Pinpoint the cell where the given text exists, returning its [X, Y] midpoint coordinate. 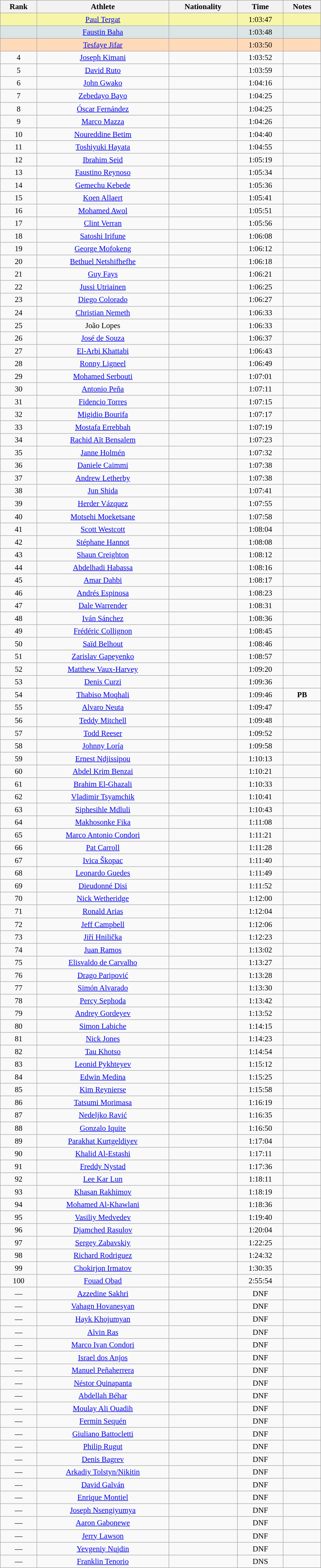
6 [19, 83]
71 [19, 911]
1:08:12 [260, 555]
Parakhat Kurtgeldiyev [103, 1141]
Dieudonné Disi [103, 886]
Moulay Ali Ouadih [103, 1408]
1:06:25 [260, 287]
David Ruto [103, 71]
Leonid Pykhteyev [103, 1064]
76 [19, 975]
36 [19, 465]
Hayk Khojumyan [103, 1319]
45 [19, 580]
1:06:08 [260, 236]
Siphesihle Mdluli [103, 809]
Edwin Medina [103, 1077]
Alvaro Neuta [103, 708]
73 [19, 937]
21 [19, 274]
1:18:36 [260, 1205]
José de Souza [103, 338]
75 [19, 962]
1:08:45 [260, 631]
1:03:50 [260, 45]
Diego Colorado [103, 300]
PB [302, 695]
1:13:28 [260, 975]
42 [19, 542]
51 [19, 657]
1:16:19 [260, 1103]
1:06:21 [260, 274]
Dale Warrender [103, 606]
69 [19, 886]
Vasiliy Medvedev [103, 1217]
Vahagn Hovanesyan [103, 1307]
Antonio Peña [103, 389]
12 [19, 160]
89 [19, 1141]
24 [19, 313]
Jun Shida [103, 491]
Enrique Montiel [103, 1497]
Ibrahim Seid [103, 160]
Khasan Rakhimov [103, 1192]
8 [19, 109]
1:12:06 [260, 924]
43 [19, 555]
10 [19, 134]
1:08:17 [260, 580]
60 [19, 771]
Noureddine Betim [103, 134]
Nick Jones [103, 1039]
1:11:40 [260, 861]
1:10:21 [260, 771]
Azzedine Sakhri [103, 1294]
Rachid Aït Bensalem [103, 440]
57 [19, 733]
1:05:41 [260, 198]
29 [19, 376]
77 [19, 988]
Zarislav Gapeyenko [103, 657]
1:08:46 [260, 644]
1:09:46 [260, 695]
Joseph Nsengiyumya [103, 1510]
1:09:47 [260, 708]
1:09:36 [260, 682]
81 [19, 1039]
1:11:52 [260, 886]
1:15:25 [260, 1077]
79 [19, 1013]
92 [19, 1179]
Marco Antonio Condori [103, 835]
Kim Reynierse [103, 1090]
55 [19, 708]
Bethuel Netshifhefhe [103, 262]
Matthew Vaux-Harvey [103, 669]
1:19:40 [260, 1217]
Yevgeniy Nujdin [103, 1549]
Marco Mazza [103, 121]
Sergey Zabavskiy [103, 1243]
1:08:16 [260, 567]
1:07:19 [260, 427]
Johnny Loría [103, 746]
Chokirjon Irmatov [103, 1268]
1:09:52 [260, 733]
48 [19, 618]
1:05:56 [260, 223]
1:14:15 [260, 1026]
9 [19, 121]
Tatsumi Morimasa [103, 1103]
87 [19, 1115]
Faustino Reynoso [103, 173]
Drago Paripović [103, 975]
98 [19, 1255]
30 [19, 389]
Óscar Fernández [103, 109]
Jiří Hnilička [103, 937]
Herder Vázquez [103, 504]
1:07:55 [260, 504]
1:12:23 [260, 937]
1:12:00 [260, 899]
Freddy Nystad [103, 1166]
Stéphane Hannot [103, 542]
1:07:23 [260, 440]
66 [19, 848]
Amar Dahbi [103, 580]
Rank [19, 7]
47 [19, 606]
Andrew Letherby [103, 478]
João Lopes [103, 325]
1:17:11 [260, 1153]
15 [19, 198]
Franklin Tenorio [103, 1561]
1:08:36 [260, 618]
Ernest Ndjissipou [103, 759]
Shaun Creighton [103, 555]
Pat Carroll [103, 848]
Simón Alvarado [103, 988]
59 [19, 759]
Andrés Espinosa [103, 593]
1:03:47 [260, 20]
Richard Rodriguez [103, 1255]
Gonzalo Iquite [103, 1128]
1:14:54 [260, 1052]
Janne Holmén [103, 453]
1:05:36 [260, 185]
Giuliano Battocletti [103, 1434]
George Mofokeng [103, 249]
Juan Ramos [103, 950]
22 [19, 287]
1:06:27 [260, 300]
56 [19, 720]
Nationality [203, 7]
1:07:11 [260, 389]
84 [19, 1077]
Arkadiy Tolstyn/Nikitin [103, 1472]
94 [19, 1205]
Alvin Ras [103, 1332]
14 [19, 185]
1:11:21 [260, 835]
1:16:50 [260, 1128]
Mohamed Serbouti [103, 376]
1:17:04 [260, 1141]
1:05:34 [260, 173]
96 [19, 1230]
Thabiso Moqhali [103, 695]
Mohamed Awol [103, 210]
19 [19, 249]
41 [19, 529]
Faustin Baha [103, 32]
26 [19, 338]
5 [19, 71]
Frédéric Collignon [103, 631]
1:04:26 [260, 121]
44 [19, 567]
62 [19, 797]
1:08:31 [260, 606]
David Galván [103, 1485]
Gemechu Kebede [103, 185]
Todd Reeser [103, 733]
1:13:27 [260, 962]
65 [19, 835]
61 [19, 784]
Toshiyuki Hayata [103, 147]
1:07:58 [260, 517]
4 [19, 58]
Denis Curzi [103, 682]
Satoshi Irifune [103, 236]
Aaron Gabonewe [103, 1523]
Mohamed Al-Khawlani [103, 1205]
Paul Tergat [103, 20]
68 [19, 873]
97 [19, 1243]
85 [19, 1090]
Daniele Caimmi [103, 465]
Vladimir Tsyamchik [103, 797]
Joseph Kimani [103, 58]
Christian Nemeth [103, 313]
1:03:48 [260, 32]
1:24:32 [260, 1255]
39 [19, 504]
Lee Kar Lun [103, 1179]
1:09:58 [260, 746]
37 [19, 478]
78 [19, 1001]
35 [19, 453]
91 [19, 1166]
58 [19, 746]
Migidio Bourifa [103, 415]
67 [19, 861]
1:05:51 [260, 210]
2:55:54 [260, 1281]
50 [19, 644]
1:13:30 [260, 988]
Jeff Campbell [103, 924]
Philip Rugut [103, 1447]
1:15:58 [260, 1090]
1:22:25 [260, 1243]
Marco Ivan Condori [103, 1345]
49 [19, 631]
Guy Fays [103, 274]
1:07:41 [260, 491]
1:08:08 [260, 542]
1:03:52 [260, 58]
86 [19, 1103]
1:15:12 [260, 1064]
54 [19, 695]
Elisvaldo de Carvalho [103, 962]
13 [19, 173]
27 [19, 351]
33 [19, 427]
Khalid Al-Estashi [103, 1153]
16 [19, 210]
99 [19, 1268]
23 [19, 300]
1:17:36 [260, 1166]
Manuel Peñaherrera [103, 1370]
93 [19, 1192]
1:04:16 [260, 83]
1:20:04 [260, 1230]
34 [19, 440]
1:09:48 [260, 720]
Mostafa Errebbah [103, 427]
Koen Allaert [103, 198]
82 [19, 1052]
1:10:13 [260, 759]
1:06:12 [260, 249]
1:13:42 [260, 1001]
1:14:23 [260, 1039]
100 [19, 1281]
1:03:59 [260, 71]
1:13:02 [260, 950]
Jerry Lawson [103, 1536]
83 [19, 1064]
1:08:23 [260, 593]
1:18:11 [260, 1179]
Djamched Rasulov [103, 1230]
Brahim El-Ghazali [103, 784]
Denis Bagrev [103, 1460]
1:08:04 [260, 529]
John Gwako [103, 83]
Tau Khotso [103, 1052]
95 [19, 1217]
Fouad Obad [103, 1281]
1:07:15 [260, 402]
El-Arbi Khattabi [103, 351]
Saïd Belhout [103, 644]
1:10:33 [260, 784]
Simon Labiche [103, 1026]
63 [19, 809]
Leonardo Guedes [103, 873]
Ronny Ligneel [103, 364]
Jussi Utriainen [103, 287]
31 [19, 402]
1:10:41 [260, 797]
Makhosonke Fika [103, 822]
53 [19, 682]
1:06:43 [260, 351]
1:13:52 [260, 1013]
Athlete [103, 7]
18 [19, 236]
1:06:37 [260, 338]
Fermin Sequén [103, 1421]
20 [19, 262]
52 [19, 669]
Scott Westcott [103, 529]
Tesfaye Jifar [103, 45]
Abdel Krim Benzai [103, 771]
Clint Verran [103, 223]
1:16:35 [260, 1115]
1:09:20 [260, 669]
Iván Sánchez [103, 618]
1:05:19 [260, 160]
Teddy Mitchell [103, 720]
32 [19, 415]
7 [19, 96]
72 [19, 924]
1:08:57 [260, 657]
17 [19, 223]
1:18:19 [260, 1192]
74 [19, 950]
Andrey Gordeyev [103, 1013]
Nedeljko Ravić [103, 1115]
Abdelhadi Habassa [103, 567]
46 [19, 593]
Abdellah Béhar [103, 1396]
DNS [260, 1561]
70 [19, 899]
11 [19, 147]
Ronald Arias [103, 911]
Néstor Quinapanta [103, 1383]
Israel dos Anjos [103, 1358]
Fidencio Torres [103, 402]
1:11:49 [260, 873]
40 [19, 517]
80 [19, 1026]
38 [19, 491]
Motsehi Moeketsane [103, 517]
88 [19, 1128]
Notes [302, 7]
Time [260, 7]
1:11:28 [260, 848]
1:06:18 [260, 262]
1:07:01 [260, 376]
1:12:04 [260, 911]
1:11:08 [260, 822]
64 [19, 822]
1:07:32 [260, 453]
1:10:43 [260, 809]
1:06:49 [260, 364]
Ivica Škopac [103, 861]
Zebedayo Bayo [103, 96]
90 [19, 1153]
1:30:35 [260, 1268]
1:04:55 [260, 147]
25 [19, 325]
28 [19, 364]
Percy Sephoda [103, 1001]
Nick Wetheridge [103, 899]
1:04:40 [260, 134]
1:07:17 [260, 415]
